Detect which cell encompasses the target text, then output its [X, Y] center coordinate. 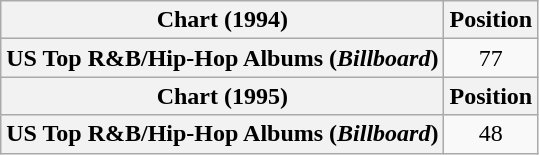
Chart (1994) [222, 20]
77 [491, 58]
Chart (1995) [222, 96]
48 [491, 134]
